Pinpoint the cell where the given text exists, returning its [x, y] midpoint coordinate. 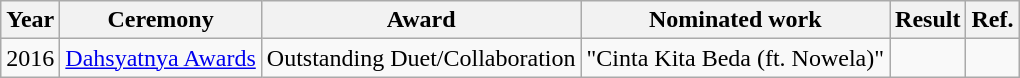
Year [30, 20]
Nominated work [736, 20]
Ceremony [160, 20]
"Cinta Kita Beda (ft. Nowela)" [736, 58]
Result [928, 20]
Outstanding Duet/Collaboration [421, 58]
Award [421, 20]
Dahsyatnya Awards [160, 58]
2016 [30, 58]
Ref. [992, 20]
